Extract the [X, Y] coordinate from the center of the cell holding the provided text.  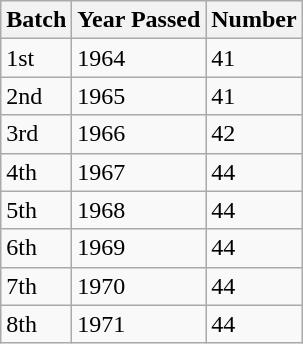
42 [254, 134]
1970 [139, 286]
1971 [139, 324]
1968 [139, 210]
2nd [36, 96]
Year Passed [139, 20]
5th [36, 210]
7th [36, 286]
Number [254, 20]
1969 [139, 248]
1st [36, 58]
1964 [139, 58]
1967 [139, 172]
4th [36, 172]
1966 [139, 134]
1965 [139, 96]
3rd [36, 134]
8th [36, 324]
Batch [36, 20]
6th [36, 248]
